Capture the cell that displays the provided text and extract its [X, Y] central coordinate. 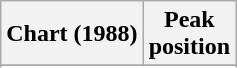
Chart (1988) [72, 34]
Peakposition [189, 34]
